Provide the (x, y) coordinate of the cell's center where the given text is located.  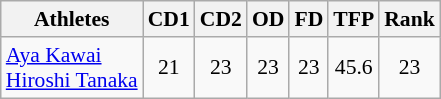
TFP (354, 19)
CD1 (169, 19)
Rank (410, 19)
FD (308, 19)
Athletes (72, 19)
CD2 (221, 19)
21 (169, 68)
45.6 (354, 68)
OD (268, 19)
Aya KawaiHiroshi Tanaka (72, 68)
